Return (x, y) of the center of cell containing provided text 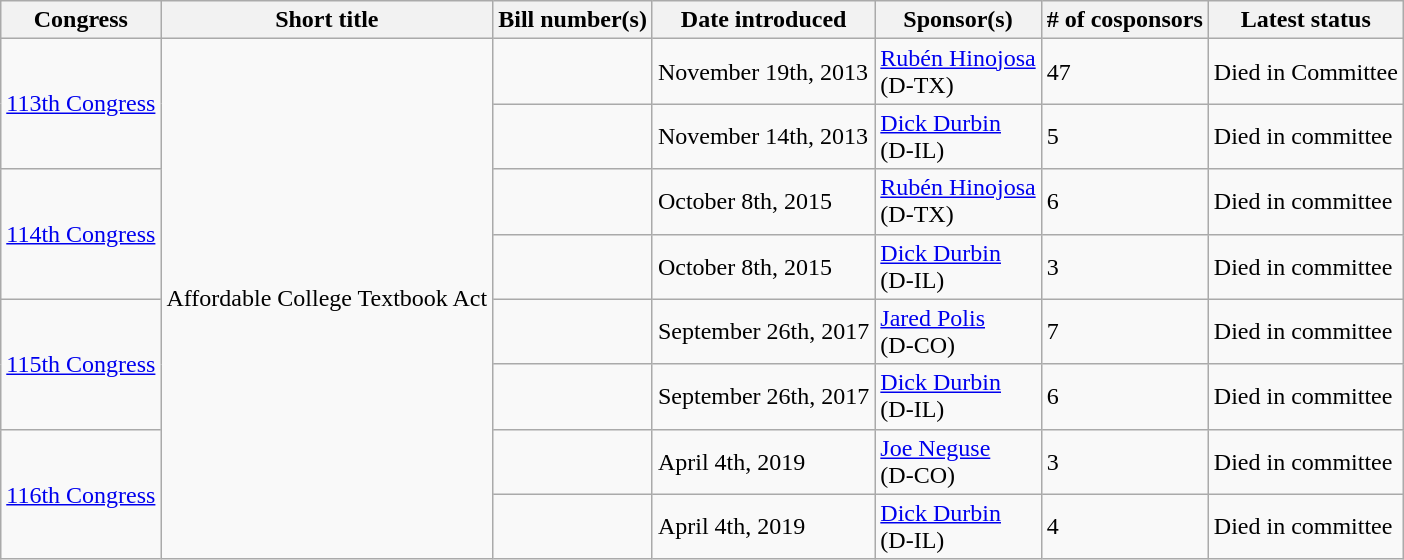
47 (1124, 72)
# of cosponsors (1124, 20)
113th Congress (81, 104)
Congress (81, 20)
Bill number(s) (573, 20)
Latest status (1306, 20)
Joe Neguse(D-CO) (958, 462)
4 (1124, 526)
Short title (327, 20)
Date introduced (763, 20)
5 (1124, 136)
Sponsor(s) (958, 20)
Affordable College Textbook Act (327, 299)
November 14th, 2013 (763, 136)
November 19th, 2013 (763, 72)
7 (1124, 332)
114th Congress (81, 234)
Died in Committee (1306, 72)
116th Congress (81, 494)
Jared Polis(D-CO) (958, 332)
115th Congress (81, 364)
